Capture the cell that displays the provided text and extract its [x, y] central coordinate. 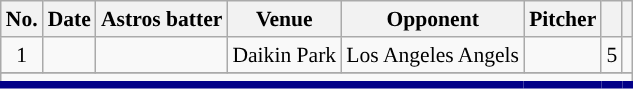
Date [70, 19]
No. [22, 19]
Venue [284, 19]
Astros batter [162, 19]
Daikin Park [284, 55]
Opponent [432, 19]
1 [22, 55]
Pitcher [562, 19]
Los Angeles Angels [432, 55]
5 [612, 55]
